Identify which cell holds the provided text, then report its (X, Y) central coordinate. 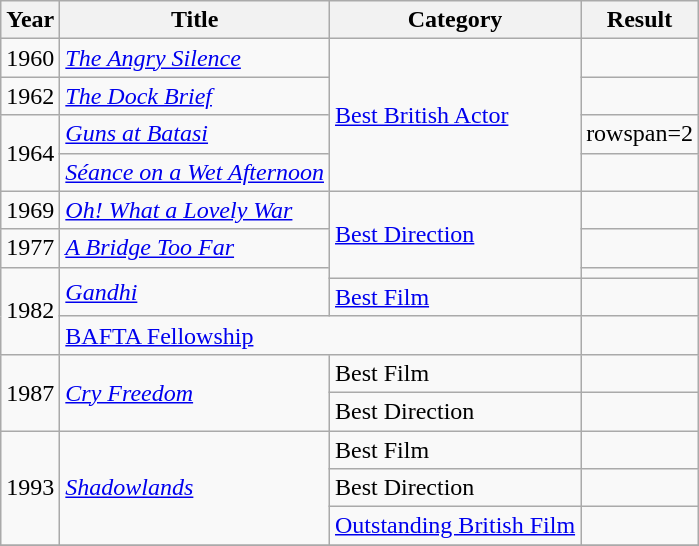
The Dock Brief (195, 96)
1969 (30, 210)
1982 (30, 310)
Séance on a Wet Afternoon (195, 172)
Outstanding British Film (456, 526)
Result (640, 20)
Category (456, 20)
The Angry Silence (195, 58)
1987 (30, 392)
Cry Freedom (195, 392)
Guns at Batasi (195, 134)
1977 (30, 248)
rowspan=2 (640, 134)
1960 (30, 58)
Shadowlands (195, 487)
Oh! What a Lovely War (195, 210)
Gandhi (195, 292)
1964 (30, 153)
Year (30, 20)
Best British Actor (456, 115)
BAFTA Fellowship (320, 335)
A Bridge Too Far (195, 248)
1993 (30, 487)
1962 (30, 96)
Title (195, 20)
